Return (X, Y) of the center of cell containing provided text 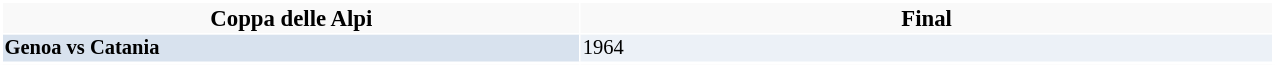
Genoa vs Catania (292, 48)
1964 (926, 48)
Coppa delle Alpi (292, 18)
Final (926, 18)
